Output the (X, Y) coordinate of the center of the cell containing the given text.  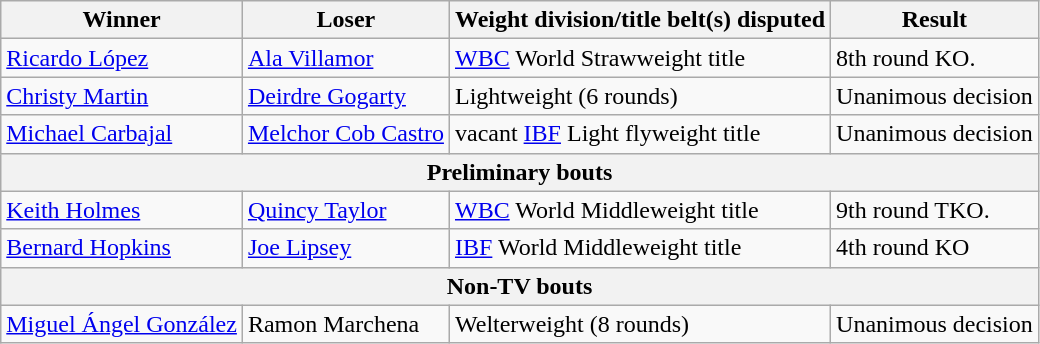
Loser (346, 20)
Ramon Marchena (346, 324)
8th round KO. (935, 58)
Lightweight (6 rounds) (640, 96)
Result (935, 20)
Non-TV bouts (520, 286)
Ricardo López (122, 58)
Deirdre Gogarty (346, 96)
Weight division/title belt(s) disputed (640, 20)
Melchor Cob Castro (346, 134)
Ala Villamor (346, 58)
4th round KO (935, 248)
Keith Holmes (122, 210)
Quincy Taylor (346, 210)
9th round TKO. (935, 210)
Welterweight (8 rounds) (640, 324)
IBF World Middleweight title (640, 248)
vacant IBF Light flyweight title (640, 134)
Michael Carbajal (122, 134)
WBC World Middleweight title (640, 210)
Preliminary bouts (520, 172)
Christy Martin (122, 96)
Winner (122, 20)
Joe Lipsey (346, 248)
Miguel Ángel González (122, 324)
WBC World Strawweight title (640, 58)
Bernard Hopkins (122, 248)
